Search for the cell housing the specified text and yield its [X, Y] center coordinate. 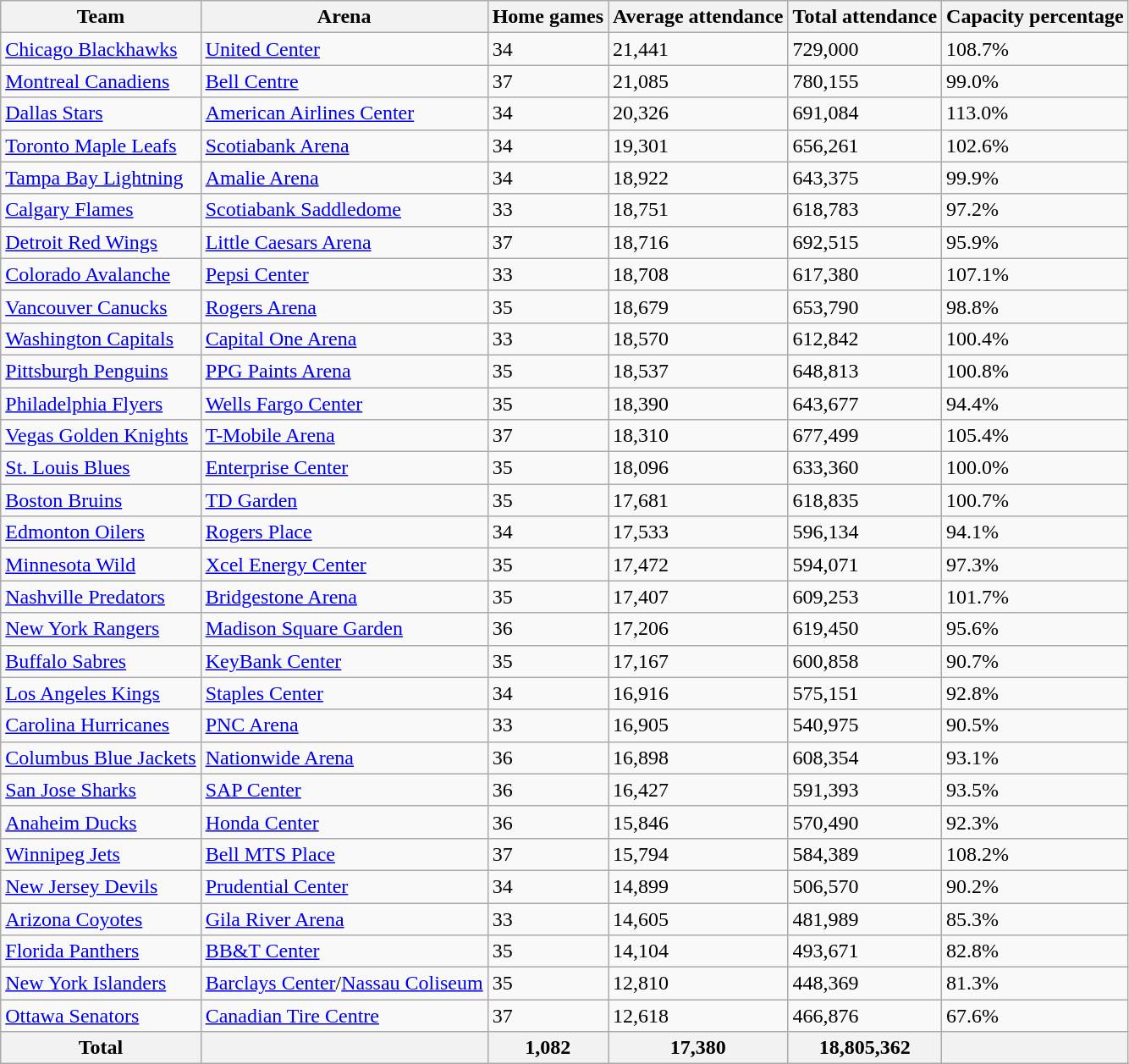
653,790 [865, 306]
90.7% [1036, 661]
448,369 [865, 984]
90.5% [1036, 725]
107.1% [1036, 274]
93.5% [1036, 790]
105.4% [1036, 436]
Pepsi Center [344, 274]
Little Caesars Arena [344, 242]
St. Louis Blues [101, 468]
94.1% [1036, 532]
Arena [344, 17]
17,533 [697, 532]
Prudential Center [344, 886]
81.3% [1036, 984]
New Jersey Devils [101, 886]
Washington Capitals [101, 339]
570,490 [865, 822]
Boston Bruins [101, 500]
Amalie Arena [344, 178]
Tampa Bay Lightning [101, 178]
97.2% [1036, 210]
American Airlines Center [344, 113]
Bell Centre [344, 81]
466,876 [865, 1016]
Canadian Tire Centre [344, 1016]
18,716 [697, 242]
99.0% [1036, 81]
United Center [344, 49]
Toronto Maple Leafs [101, 146]
95.9% [1036, 242]
14,899 [697, 886]
729,000 [865, 49]
Gila River Arena [344, 918]
18,390 [697, 404]
Detroit Red Wings [101, 242]
Bridgestone Arena [344, 597]
17,206 [697, 629]
Madison Square Garden [344, 629]
18,751 [697, 210]
92.3% [1036, 822]
780,155 [865, 81]
Ottawa Senators [101, 1016]
18,537 [697, 371]
Team [101, 17]
85.3% [1036, 918]
99.9% [1036, 178]
17,681 [697, 500]
Philadelphia Flyers [101, 404]
18,922 [697, 178]
New York Rangers [101, 629]
15,794 [697, 854]
600,858 [865, 661]
100.8% [1036, 371]
Los Angeles Kings [101, 693]
608,354 [865, 758]
Scotiabank Arena [344, 146]
100.0% [1036, 468]
KeyBank Center [344, 661]
BB&T Center [344, 951]
Total attendance [865, 17]
90.2% [1036, 886]
Nationwide Arena [344, 758]
17,380 [697, 1048]
19,301 [697, 146]
14,104 [697, 951]
575,151 [865, 693]
T-Mobile Arena [344, 436]
Staples Center [344, 693]
612,842 [865, 339]
648,813 [865, 371]
Rogers Arena [344, 306]
Enterprise Center [344, 468]
618,835 [865, 500]
16,916 [697, 693]
Total [101, 1048]
93.1% [1036, 758]
Xcel Energy Center [344, 565]
18,679 [697, 306]
Home games [548, 17]
101.7% [1036, 597]
591,393 [865, 790]
Nashville Predators [101, 597]
12,810 [697, 984]
15,846 [697, 822]
14,605 [697, 918]
16,427 [697, 790]
16,905 [697, 725]
481,989 [865, 918]
Rogers Place [344, 532]
Columbus Blue Jackets [101, 758]
20,326 [697, 113]
18,570 [697, 339]
17,472 [697, 565]
100.7% [1036, 500]
677,499 [865, 436]
596,134 [865, 532]
12,618 [697, 1016]
619,450 [865, 629]
692,515 [865, 242]
Montreal Canadiens [101, 81]
Bell MTS Place [344, 854]
618,783 [865, 210]
Vancouver Canucks [101, 306]
Winnipeg Jets [101, 854]
21,441 [697, 49]
92.8% [1036, 693]
506,570 [865, 886]
Anaheim Ducks [101, 822]
Dallas Stars [101, 113]
82.8% [1036, 951]
18,096 [697, 468]
18,805,362 [865, 1048]
New York Islanders [101, 984]
102.6% [1036, 146]
617,380 [865, 274]
643,375 [865, 178]
18,708 [697, 274]
594,071 [865, 565]
Capacity percentage [1036, 17]
Florida Panthers [101, 951]
17,167 [697, 661]
67.6% [1036, 1016]
1,082 [548, 1048]
656,261 [865, 146]
98.8% [1036, 306]
Carolina Hurricanes [101, 725]
Buffalo Sabres [101, 661]
100.4% [1036, 339]
16,898 [697, 758]
584,389 [865, 854]
Average attendance [697, 17]
PPG Paints Arena [344, 371]
633,360 [865, 468]
PNC Arena [344, 725]
Minnesota Wild [101, 565]
493,671 [865, 951]
108.7% [1036, 49]
Vegas Golden Knights [101, 436]
113.0% [1036, 113]
Wells Fargo Center [344, 404]
17,407 [697, 597]
97.3% [1036, 565]
Arizona Coyotes [101, 918]
Pittsburgh Penguins [101, 371]
Barclays Center/Nassau Coliseum [344, 984]
643,677 [865, 404]
108.2% [1036, 854]
609,253 [865, 597]
Chicago Blackhawks [101, 49]
SAP Center [344, 790]
540,975 [865, 725]
San Jose Sharks [101, 790]
691,084 [865, 113]
21,085 [697, 81]
Capital One Arena [344, 339]
Calgary Flames [101, 210]
94.4% [1036, 404]
TD Garden [344, 500]
Honda Center [344, 822]
Scotiabank Saddledome [344, 210]
Edmonton Oilers [101, 532]
18,310 [697, 436]
Colorado Avalanche [101, 274]
95.6% [1036, 629]
